From the cell containing the given text, extract its center point as [X, Y] coordinate. 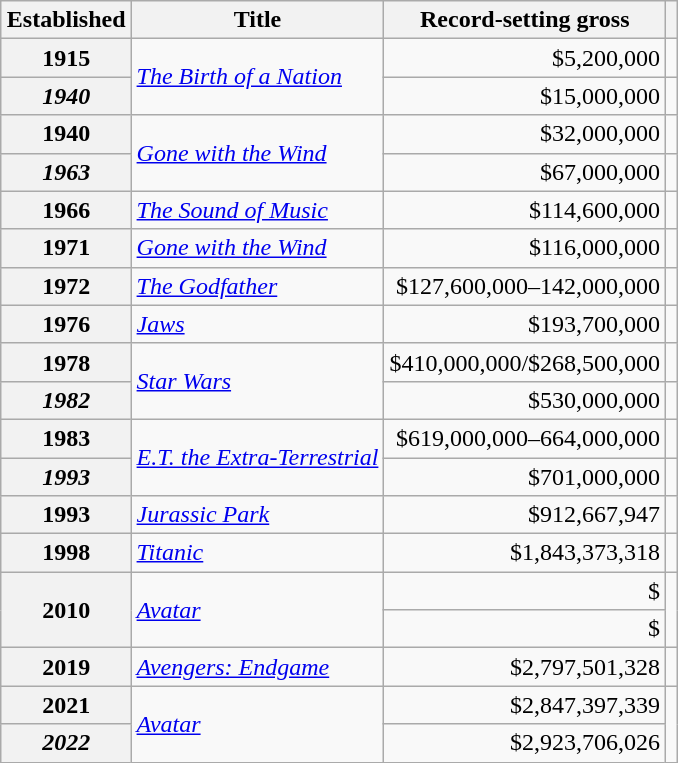
Record-setting gross [525, 20]
Jaws [258, 324]
2010 [66, 610]
1998 [66, 553]
The Birth of a Nation [258, 77]
1915 [66, 58]
E.T. the Extra-Terrestrial [258, 457]
$701,000,000 [525, 477]
$193,700,000 [525, 324]
$127,600,000–142,000,000 [525, 286]
$410,000,000/$268,500,000 [525, 362]
$1,843,373,318 [525, 553]
$2,923,706,026 [525, 743]
1983 [66, 438]
1966 [66, 210]
$32,000,000 [525, 134]
$67,000,000 [525, 172]
$912,667,947 [525, 515]
Jurassic Park [258, 515]
1976 [66, 324]
1963 [66, 172]
$114,600,000 [525, 210]
Titanic [258, 553]
$530,000,000 [525, 400]
The Sound of Music [258, 210]
Established [66, 20]
2021 [66, 705]
$116,000,000 [525, 248]
$2,847,397,339 [525, 705]
Star Wars [258, 381]
Title [258, 20]
1982 [66, 400]
$5,200,000 [525, 58]
$619,000,000–664,000,000 [525, 438]
The Godfather [258, 286]
$15,000,000 [525, 96]
2019 [66, 667]
2022 [66, 743]
Avengers: Endgame [258, 667]
1971 [66, 248]
1978 [66, 362]
1972 [66, 286]
$2,797,501,328 [525, 667]
